Provide the [X, Y] coordinate of the cell's center where the given text is located.  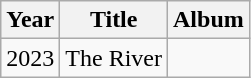
Title [114, 20]
The River [114, 58]
Year [30, 20]
2023 [30, 58]
Album [209, 20]
